Scan for the cell matching the given text and deliver its [x, y] coordinate at center. 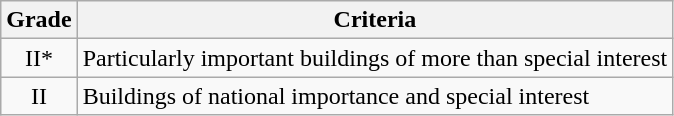
Particularly important buildings of more than special interest [375, 58]
II* [39, 58]
Criteria [375, 20]
Grade [39, 20]
Buildings of national importance and special interest [375, 96]
II [39, 96]
